Scan for the cell matching the given text and deliver its (X, Y) coordinate at center. 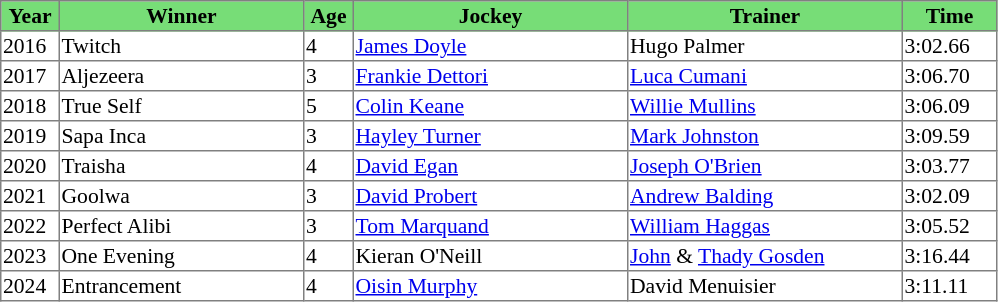
2016 (30, 46)
3:11.11 (949, 286)
2023 (30, 256)
2021 (30, 196)
2024 (30, 286)
2020 (30, 166)
Frankie Dettori (490, 76)
Age (329, 16)
Entrancement (181, 286)
David Probert (490, 196)
Year (30, 16)
Oisin Murphy (490, 286)
2019 (30, 136)
3:16.44 (949, 256)
Perfect Alibi (181, 226)
William Haggas (765, 226)
2022 (30, 226)
True Self (181, 106)
John & Thady Gosden (765, 256)
Mark Johnston (765, 136)
Aljezeera (181, 76)
Hugo Palmer (765, 46)
Andrew Balding (765, 196)
Time (949, 16)
3:06.09 (949, 106)
Twitch (181, 46)
Goolwa (181, 196)
Kieran O'Neill (490, 256)
Winner (181, 16)
Jockey (490, 16)
Willie Mullins (765, 106)
David Egan (490, 166)
3:02.09 (949, 196)
Sapa Inca (181, 136)
Luca Cumani (765, 76)
3:05.52 (949, 226)
Joseph O'Brien (765, 166)
Traisha (181, 166)
5 (329, 106)
Tom Marquand (490, 226)
Trainer (765, 16)
3:02.66 (949, 46)
James Doyle (490, 46)
3:06.70 (949, 76)
One Evening (181, 256)
3:09.59 (949, 136)
2018 (30, 106)
Colin Keane (490, 106)
David Menuisier (765, 286)
2017 (30, 76)
Hayley Turner (490, 136)
3:03.77 (949, 166)
